Locate the cell with the specified text and output its (X, Y) center coordinate. 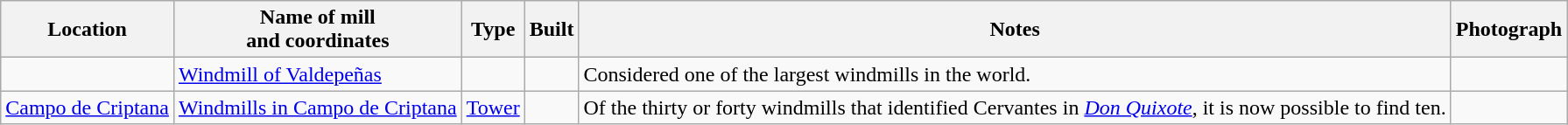
Tower (493, 108)
Notes (1015, 30)
Type (493, 30)
Location (88, 30)
Photograph (1508, 30)
Name of milland coordinates (317, 30)
Windmill of Valdepeñas (317, 74)
Campo de Criptana (88, 108)
Considered one of the largest windmills in the world. (1015, 74)
Built (552, 30)
Of the thirty or forty windmills that identified Cervantes in Don Quixote, it is now possible to find ten. (1015, 108)
Windmills in Campo de Criptana (317, 108)
